Find where the given text appears and provide that cell's center as (X, Y) coordinate. 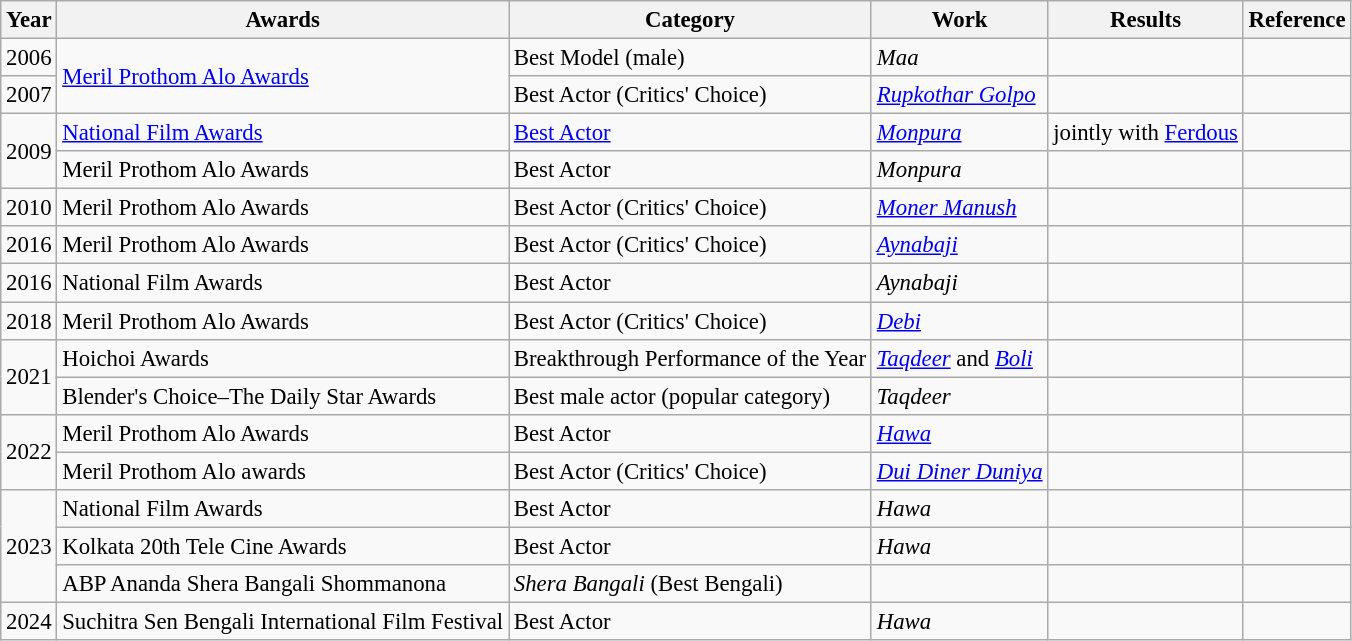
Meril Prothom Alo awards (283, 471)
Debi (959, 321)
2007 (29, 95)
Year (29, 20)
2006 (29, 58)
2023 (29, 546)
ABP Ananda Shera Bangali Shommanona (283, 584)
Dui Diner Duniya (959, 471)
Work (959, 20)
2009 (29, 152)
2024 (29, 621)
Moner Manush (959, 208)
Rupkothar Golpo (959, 95)
2010 (29, 208)
Taqdeer and Boli (959, 358)
Category (690, 20)
Best male actor (popular category) (690, 396)
Blender's Choice–The Daily Star Awards (283, 396)
Reference (1297, 20)
Shera Bangali (Best Bengali) (690, 584)
Kolkata 20th Tele Cine Awards (283, 546)
Awards (283, 20)
jointly with Ferdous (1146, 133)
2018 (29, 321)
Suchitra Sen Bengali International Film Festival (283, 621)
Results (1146, 20)
2021 (29, 376)
2022 (29, 452)
Maa (959, 58)
Taqdeer (959, 396)
Hoichoi Awards (283, 358)
Breakthrough Performance of the Year (690, 358)
Best Model (male) (690, 58)
